Determine the (x, y) coordinate at the center of the cell enclosing the given text.  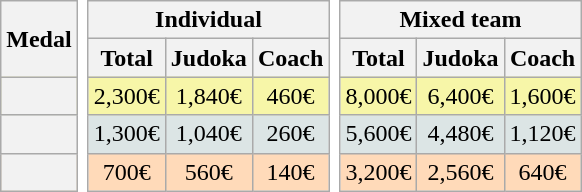
460€ (290, 96)
1,120€ (542, 134)
3,200€ (378, 172)
Individual (208, 20)
5,600€ (378, 134)
2,560€ (460, 172)
260€ (290, 134)
560€ (208, 172)
Mixed team (460, 20)
8,000€ (378, 96)
6,400€ (460, 96)
1,600€ (542, 96)
1,040€ (208, 134)
640€ (542, 172)
140€ (290, 172)
1,300€ (126, 134)
1,840€ (208, 96)
2,300€ (126, 96)
Medal (39, 39)
4,480€ (460, 134)
700€ (126, 172)
